Scan for the cell matching the given text and deliver its (X, Y) coordinate at center. 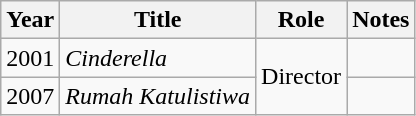
2007 (30, 96)
2001 (30, 58)
Year (30, 20)
Notes (381, 20)
Title (158, 20)
Cinderella (158, 58)
Director (302, 77)
Rumah Katulistiwa (158, 96)
Role (302, 20)
